Return the (X, Y) coordinate for the center point of the cell that contains the specified text.  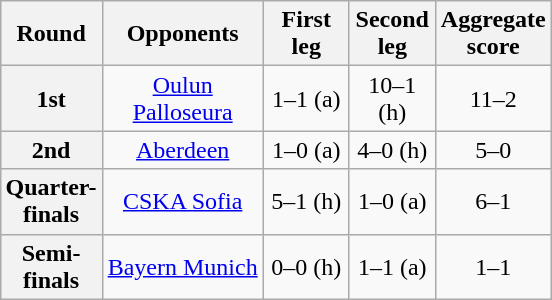
6–1 (493, 202)
Oulun Palloseura (182, 98)
Aggregate score (493, 34)
4–0 (h) (392, 150)
1–1 (493, 266)
Quarter-finals (51, 202)
5–1 (h) (306, 202)
Second leg (392, 34)
Semi-finals (51, 266)
5–0 (493, 150)
Opponents (182, 34)
CSKA Sofia (182, 202)
2nd (51, 150)
Aberdeen (182, 150)
11–2 (493, 98)
10–1 (h) (392, 98)
0–0 (h) (306, 266)
Bayern Munich (182, 266)
1st (51, 98)
First leg (306, 34)
Round (51, 34)
